Scan for the cell matching the given text and deliver its [X, Y] coordinate at center. 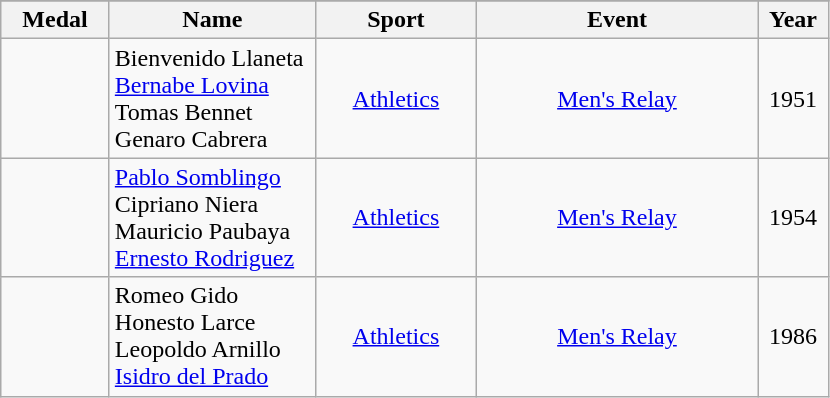
Romeo GidoHonesto LarceLeopoldo ArnilloIsidro del Prado [212, 336]
Name [212, 20]
Year [794, 20]
1986 [794, 336]
Pablo SomblingoCipriano NieraMauricio PaubayaErnesto Rodriguez [212, 218]
1954 [794, 218]
Event [616, 20]
Sport [396, 20]
Bienvenido LlanetaBernabe LovinaTomas BennetGenaro Cabrera [212, 98]
Medal [56, 20]
1951 [794, 98]
